Extract the (x, y) coordinate from the center of the cell holding the provided text.  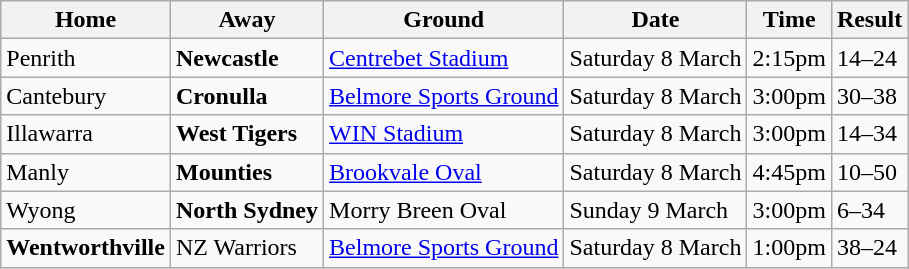
10–50 (869, 172)
Morry Breen Oval (444, 210)
Mounties (246, 172)
Cantebury (86, 96)
Newcastle (246, 58)
14–24 (869, 58)
4:45pm (789, 172)
1:00pm (789, 248)
Home (86, 20)
Wyong (86, 210)
Illawarra (86, 134)
WIN Stadium (444, 134)
2:15pm (789, 58)
38–24 (869, 248)
6–34 (869, 210)
Brookvale Oval (444, 172)
Away (246, 20)
NZ Warriors (246, 248)
Penrith (86, 58)
30–38 (869, 96)
Time (789, 20)
Sunday 9 March (656, 210)
Manly (86, 172)
Date (656, 20)
Result (869, 20)
North Sydney (246, 210)
14–34 (869, 134)
Centrebet Stadium (444, 58)
Wentworthville (86, 248)
Ground (444, 20)
West Tigers (246, 134)
Cronulla (246, 96)
